Output the (x, y) coordinate of the center of the cell containing the given text.  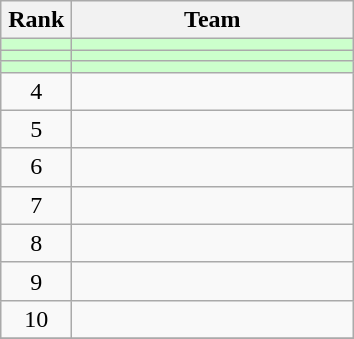
Team (212, 20)
10 (36, 319)
6 (36, 167)
4 (36, 91)
8 (36, 243)
Rank (36, 20)
7 (36, 205)
9 (36, 281)
5 (36, 129)
